Return (X, Y) of the center of cell containing provided text 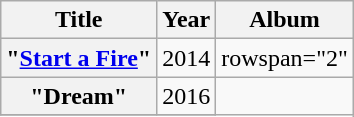
Title (79, 20)
"Dream" (79, 96)
2016 (186, 96)
rowspan="2" (285, 58)
Year (186, 20)
Album (285, 20)
"Start a Fire" (79, 58)
2014 (186, 58)
